Locate the cell with the specified text and output its (X, Y) center coordinate. 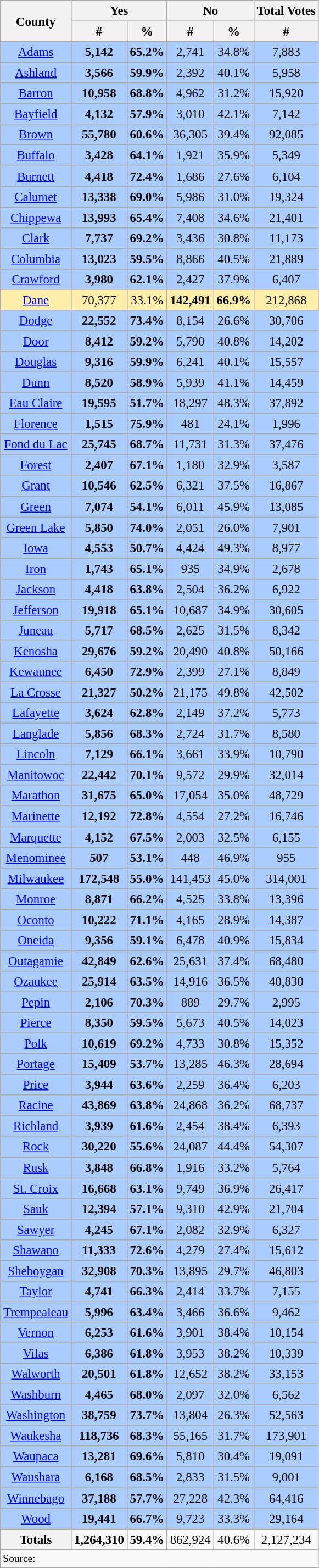
10,619 (99, 1044)
4,525 (190, 899)
6,386 (99, 1354)
Bayfield (36, 114)
16,668 (99, 1188)
45.0% (234, 878)
65.0% (147, 796)
57.9% (147, 114)
Marquette (36, 837)
2,149 (190, 713)
42.9% (234, 1209)
Washington (36, 1415)
9,749 (190, 1188)
935 (190, 569)
22,552 (99, 321)
Jefferson (36, 610)
36.5% (234, 982)
51.7% (147, 403)
4,553 (99, 548)
62.8% (147, 713)
7,142 (286, 114)
54,307 (286, 1147)
27.6% (234, 176)
5,142 (99, 52)
7,901 (286, 527)
Polk (36, 1044)
Marinette (36, 816)
32.5% (234, 837)
Rock (36, 1147)
19,918 (99, 610)
15,920 (286, 93)
21,327 (99, 693)
37,188 (99, 1498)
3,661 (190, 754)
Sheboygan (36, 1271)
49.3% (234, 548)
Jackson (36, 590)
34.8% (234, 52)
Richland (36, 1126)
5,996 (99, 1312)
71.1% (147, 920)
40.9% (234, 941)
3,901 (190, 1333)
142,491 (190, 300)
5,939 (190, 383)
Ozaukee (36, 982)
33.9% (234, 754)
2,051 (190, 527)
Calumet (36, 197)
10,687 (190, 610)
7,155 (286, 1292)
16,746 (286, 816)
Clark (36, 238)
50.7% (147, 548)
73.7% (147, 1415)
19,091 (286, 1456)
92,085 (286, 135)
1,264,310 (99, 1539)
3,848 (99, 1167)
8,154 (190, 321)
Wood (36, 1519)
2,995 (286, 1002)
8,977 (286, 548)
2,678 (286, 569)
Adams (36, 52)
55.0% (147, 878)
49.8% (234, 693)
3,010 (190, 114)
39.4% (234, 135)
Total Votes (286, 11)
58.9% (147, 383)
16,867 (286, 486)
Lincoln (36, 754)
30,605 (286, 610)
29.9% (234, 775)
6,922 (286, 590)
County (36, 21)
60.6% (147, 135)
15,834 (286, 941)
Fond du Lac (36, 444)
Portage (36, 1064)
68.7% (147, 444)
862,924 (190, 1539)
3,428 (99, 155)
33.3% (234, 1519)
4,741 (99, 1292)
173,901 (286, 1436)
4,245 (99, 1230)
62.1% (147, 280)
5,717 (99, 631)
19,595 (99, 403)
37.9% (234, 280)
6,478 (190, 941)
36.6% (234, 1312)
65.4% (147, 218)
2,504 (190, 590)
33.2% (234, 1167)
Milwaukee (36, 878)
Oneida (36, 941)
44.4% (234, 1147)
27.4% (234, 1250)
1,743 (99, 569)
72.8% (147, 816)
24.1% (234, 424)
63.4% (147, 1312)
Dane (36, 300)
2,082 (190, 1230)
9,001 (286, 1477)
52,563 (286, 1415)
7,408 (190, 218)
43,869 (99, 1105)
5,773 (286, 713)
11,173 (286, 238)
11,333 (99, 1250)
2,625 (190, 631)
507 (99, 858)
18,297 (190, 403)
68,480 (286, 961)
8,866 (190, 259)
5,673 (190, 1023)
1,921 (190, 155)
Florence (36, 424)
14,023 (286, 1023)
13,285 (190, 1064)
3,624 (99, 713)
55,165 (190, 1436)
889 (190, 1002)
Green Lake (36, 527)
1,916 (190, 1167)
Shawano (36, 1250)
37.4% (234, 961)
Marathon (36, 796)
15,557 (286, 362)
8,871 (99, 899)
Pierce (36, 1023)
Pepin (36, 1002)
Source: (160, 1558)
13,396 (286, 899)
27,228 (190, 1498)
59.1% (147, 941)
69.0% (147, 197)
4,962 (190, 93)
Trempealeau (36, 1312)
10,546 (99, 486)
14,202 (286, 341)
37,892 (286, 403)
1,515 (99, 424)
12,394 (99, 1209)
Oconto (36, 920)
70,377 (99, 300)
Winnebago (36, 1498)
37,476 (286, 444)
42.3% (234, 1498)
75.9% (147, 424)
15,612 (286, 1250)
3,980 (99, 280)
Waupaca (36, 1456)
2,414 (190, 1292)
68.8% (147, 93)
31.0% (234, 197)
10,339 (286, 1354)
1,996 (286, 424)
4,165 (190, 920)
64,416 (286, 1498)
26.6% (234, 321)
29,164 (286, 1519)
14,916 (190, 982)
Sawyer (36, 1230)
70.1% (147, 775)
2,259 (190, 1085)
42,502 (286, 693)
Iowa (36, 548)
15,352 (286, 1044)
13,281 (99, 1456)
21,401 (286, 218)
57.7% (147, 1498)
9,572 (190, 775)
46.9% (234, 858)
53.7% (147, 1064)
42.1% (234, 114)
2,427 (190, 280)
4,152 (99, 837)
9,310 (190, 1209)
72.4% (147, 176)
Sauk (36, 1209)
10,154 (286, 1333)
37.5% (234, 486)
No (210, 11)
Green (36, 507)
Price (36, 1085)
3,939 (99, 1126)
3,436 (190, 238)
7,737 (99, 238)
67.5% (147, 837)
4,554 (190, 816)
5,764 (286, 1167)
14,459 (286, 383)
66.9% (234, 300)
Vilas (36, 1354)
42,849 (99, 961)
35.0% (234, 796)
13,338 (99, 197)
6,155 (286, 837)
5,790 (190, 341)
9,356 (99, 941)
27.2% (234, 816)
10,958 (99, 93)
Barron (36, 93)
Manitowoc (36, 775)
8,350 (99, 1023)
212,868 (286, 300)
Eau Claire (36, 403)
13,993 (99, 218)
40,830 (286, 982)
53.1% (147, 858)
Rusk (36, 1167)
Vernon (36, 1333)
Taylor (36, 1292)
24,868 (190, 1105)
30.4% (234, 1456)
Yes (119, 11)
17,054 (190, 796)
6,253 (99, 1333)
74.0% (147, 527)
19,441 (99, 1519)
Kenosha (36, 651)
Douglas (36, 362)
65.2% (147, 52)
3,953 (190, 1354)
12,652 (190, 1374)
72.9% (147, 672)
5,850 (99, 527)
62.5% (147, 486)
2,127,234 (286, 1539)
68.0% (147, 1395)
Iron (36, 569)
25,914 (99, 982)
8,412 (99, 341)
5,958 (286, 73)
9,462 (286, 1312)
31.3% (234, 444)
2,399 (190, 672)
1,180 (190, 465)
41.1% (234, 383)
2,454 (190, 1126)
St. Croix (36, 1188)
24,087 (190, 1147)
Racine (36, 1105)
6,450 (99, 672)
Waushara (36, 1477)
6,321 (190, 486)
4,733 (190, 1044)
2,097 (190, 1395)
30,220 (99, 1147)
59.4% (147, 1539)
10,790 (286, 754)
31,675 (99, 796)
25,631 (190, 961)
32,014 (286, 775)
Chippewa (36, 218)
63.5% (147, 982)
13,804 (190, 1415)
73.4% (147, 321)
Totals (36, 1539)
50.2% (147, 693)
Langlade (36, 734)
4,465 (99, 1395)
6,393 (286, 1126)
57.1% (147, 1209)
21,889 (286, 259)
13,085 (286, 507)
25,745 (99, 444)
6,203 (286, 1085)
33.7% (234, 1292)
32,908 (99, 1271)
48.3% (234, 403)
Door (36, 341)
2,833 (190, 1477)
21,704 (286, 1209)
22,442 (99, 775)
63.1% (147, 1188)
64.1% (147, 155)
46.3% (234, 1064)
Waukesha (36, 1436)
8,849 (286, 672)
Juneau (36, 631)
46,803 (286, 1271)
Brown (36, 135)
5,856 (99, 734)
40.6% (234, 1539)
2,106 (99, 1002)
6,011 (190, 507)
7,883 (286, 52)
26.0% (234, 527)
68,737 (286, 1105)
28,694 (286, 1064)
4,132 (99, 114)
33.8% (234, 899)
63.6% (147, 1085)
3,944 (99, 1085)
3,587 (286, 465)
481 (190, 424)
118,736 (99, 1436)
448 (190, 858)
55.6% (147, 1147)
5,349 (286, 155)
30,706 (286, 321)
66.8% (147, 1167)
Monroe (36, 899)
4,279 (190, 1250)
66.2% (147, 899)
13,023 (99, 259)
20,490 (190, 651)
55,780 (99, 135)
54.1% (147, 507)
6,241 (190, 362)
6,407 (286, 280)
314,001 (286, 878)
Grant (36, 486)
19,324 (286, 197)
7,074 (99, 507)
6,168 (99, 1477)
Buffalo (36, 155)
14,387 (286, 920)
Lafayette (36, 713)
48,729 (286, 796)
8,342 (286, 631)
15,409 (99, 1064)
69.6% (147, 1456)
27.1% (234, 672)
33,153 (286, 1374)
6,562 (286, 1395)
13,895 (190, 1271)
Washburn (36, 1395)
37.2% (234, 713)
12,192 (99, 816)
2,724 (190, 734)
6,327 (286, 1230)
35.9% (234, 155)
La Crosse (36, 693)
29,676 (99, 651)
Outagamie (36, 961)
34.6% (234, 218)
Crawford (36, 280)
2,392 (190, 73)
Menominee (36, 858)
36.4% (234, 1085)
11,731 (190, 444)
Ashland (36, 73)
38,759 (99, 1415)
10,222 (99, 920)
66.1% (147, 754)
45.9% (234, 507)
955 (286, 858)
Forest (36, 465)
50,166 (286, 651)
Columbia (36, 259)
4,424 (190, 548)
2,407 (99, 465)
3,466 (190, 1312)
21,175 (190, 693)
26.3% (234, 1415)
Dunn (36, 383)
9,316 (99, 362)
5,810 (190, 1456)
Kewaunee (36, 672)
2,003 (190, 837)
141,453 (190, 878)
31.2% (234, 93)
Burnett (36, 176)
66.7% (147, 1519)
172,548 (99, 878)
1,686 (190, 176)
33.1% (147, 300)
62.6% (147, 961)
8,580 (286, 734)
36,305 (190, 135)
26,417 (286, 1188)
5,986 (190, 197)
Walworth (36, 1374)
20,501 (99, 1374)
66.3% (147, 1292)
Dodge (36, 321)
8,520 (99, 383)
6,104 (286, 176)
36.9% (234, 1188)
2,741 (190, 52)
3,566 (99, 73)
72.6% (147, 1250)
9,723 (190, 1519)
28.9% (234, 920)
32.0% (234, 1395)
7,129 (99, 754)
